Find where the given text appears and provide that cell's center as (X, Y) coordinate. 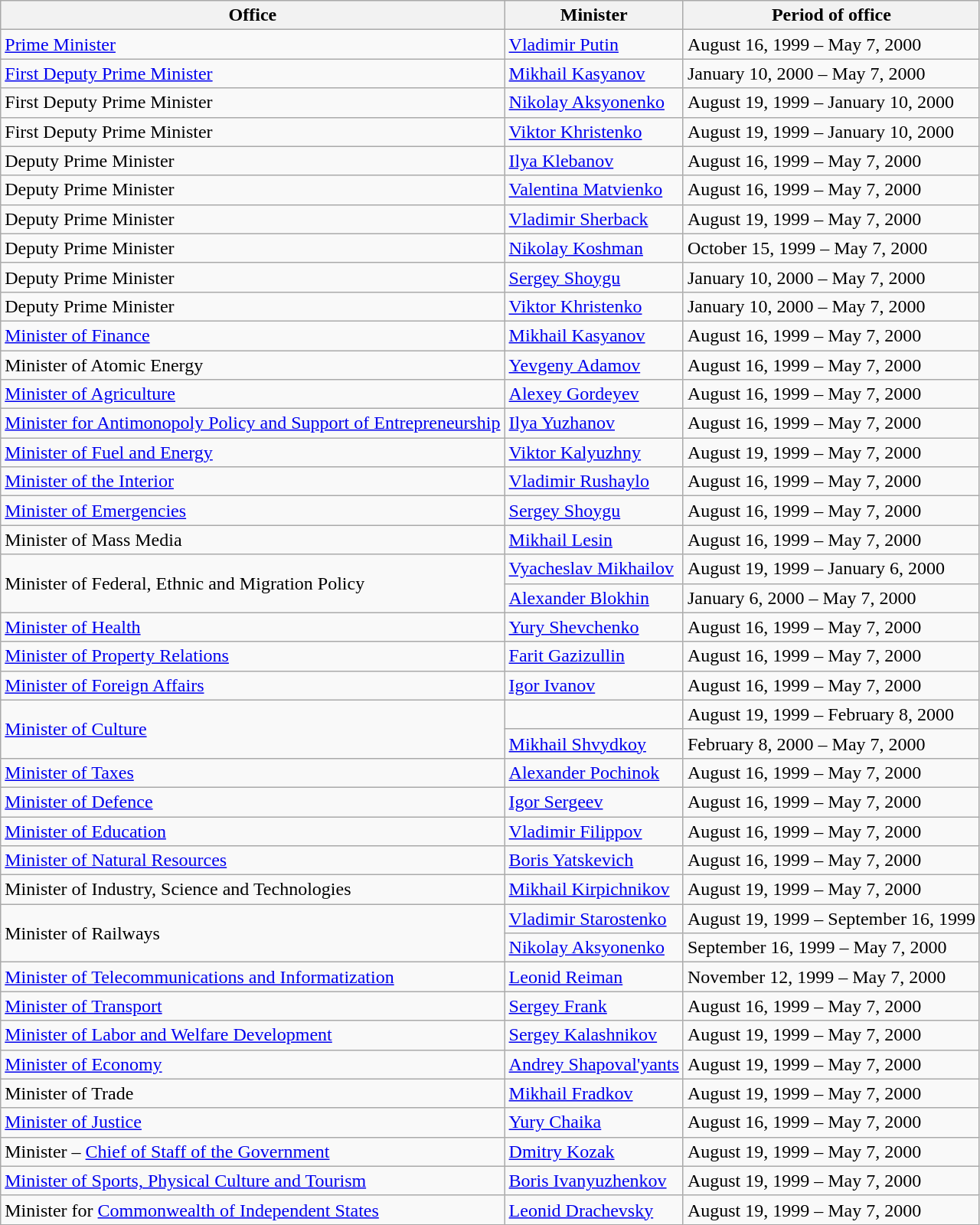
Mikhail Kirpichnikov (594, 890)
Ilya Yuzhanov (594, 423)
Minister of Finance (253, 335)
Minister of Culture (253, 729)
Minister of Labor and Welfare Development (253, 1035)
October 15, 1999 – May 7, 2000 (831, 248)
Minister for Commonwealth of Independent States (253, 1210)
November 12, 1999 – May 7, 2000 (831, 977)
Vladimir Putin (594, 44)
Mikhail Shvydkoy (594, 743)
Minister of Agriculture (253, 394)
Minister of Taxes (253, 773)
Minister of Property Relations (253, 656)
Minister of Fuel and Energy (253, 452)
Vladimir Starostenko (594, 919)
Minister of Railways (253, 933)
Minister of Industry, Science and Technologies (253, 890)
Minister for Antimonopoly Policy and Support of Entrepreneurship (253, 423)
Ilya Klebanov (594, 161)
Yury Shevchenko (594, 627)
Alexander Blokhin (594, 598)
Sergey Frank (594, 1006)
August 19, 1999 – September 16, 1999 (831, 919)
Yury Chaika (594, 1122)
Igor Sergeev (594, 802)
August 19, 1999 – January 6, 2000 (831, 569)
Minister of Foreign Affairs (253, 685)
Minister (594, 15)
Minister of Justice (253, 1122)
Minister of Economy (253, 1064)
Vladimir Filippov (594, 831)
Minister of the Interior (253, 482)
Farit Gazizullin (594, 656)
September 16, 1999 – May 7, 2000 (831, 948)
Leonid Reiman (594, 977)
Vladimir Rushaylo (594, 482)
Minister – Chief of Staff of the Government (253, 1151)
January 6, 2000 – May 7, 2000 (831, 598)
Minister of Sports, Physical Culture and Tourism (253, 1181)
Andrey Shapoval'yants (594, 1064)
Minister of Natural Resources (253, 861)
Mikhail Lesin (594, 540)
Vyacheslav Mikhailov (594, 569)
Minister of Trade (253, 1093)
Mikhail Fradkov (594, 1093)
Period of office (831, 15)
Prime Minister (253, 44)
Boris Yatskevich (594, 861)
Minister of Transport (253, 1006)
Leonid Drachevsky (594, 1210)
Alexey Gordeyev (594, 394)
August 19, 1999 – February 8, 2000 (831, 714)
Yevgeny Adamov (594, 365)
Minister of Defence (253, 802)
Igor Ivanov (594, 685)
Office (253, 15)
Minister of Emergencies (253, 511)
Minister of Federal, Ethnic and Migration Policy (253, 583)
Boris Ivanyuzhenkov (594, 1181)
Minister of Mass Media (253, 540)
Minister of Health (253, 627)
Sergey Kalashnikov (594, 1035)
Vladimir Sherback (594, 219)
Minister of Telecommunications and Informatization (253, 977)
Minister of Education (253, 831)
Minister of Atomic Energy (253, 365)
Nikolay Koshman (594, 248)
February 8, 2000 – May 7, 2000 (831, 743)
Viktor Kalyuzhny (594, 452)
Alexander Pochinok (594, 773)
Dmitry Kozak (594, 1151)
Valentina Matvienko (594, 190)
